Return (x, y) of the center of cell containing provided text 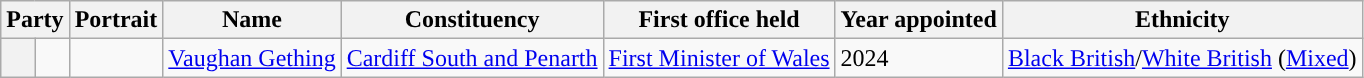
2024 (918, 58)
Party (35, 20)
Portrait (116, 20)
First Minister of Wales (719, 58)
First office held (719, 20)
Vaughan Gething (252, 58)
Black British/White British (Mixed) (1182, 58)
Cardiff South and Penarth (472, 58)
Year appointed (918, 20)
Ethnicity (1182, 20)
Name (252, 20)
Constituency (472, 20)
